Find where the given text appears and provide that cell's center as [X, Y] coordinate. 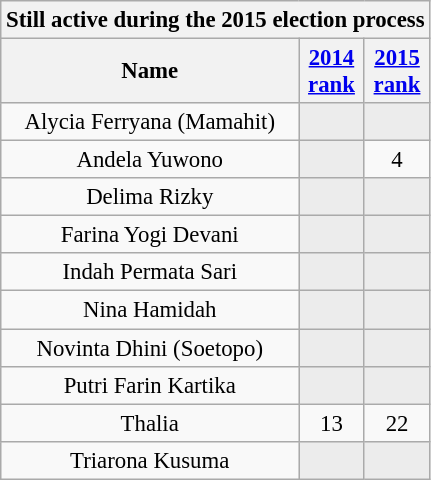
Putri Farin Kartika [150, 385]
22 [397, 423]
Triarona Kusuma [150, 460]
4 [397, 160]
Indah Permata Sari [150, 273]
Andela Yuwono [150, 160]
Alycia Ferryana (Mamahit) [150, 122]
Thalia [150, 423]
2015rank [397, 72]
Still active during the 2015 election process [216, 20]
Nina Hamidah [150, 310]
13 [332, 423]
2014rank [332, 72]
Delima Rizky [150, 197]
Name [150, 72]
Novinta Dhini (Soetopo) [150, 348]
Farina Yogi Devani [150, 235]
